For the text-containing cell, return its midpoint in (X, Y) coordinate format. 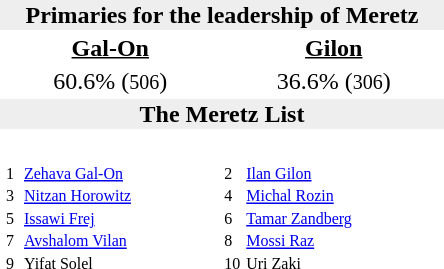
The Meretz List (222, 114)
Mossi Raz (342, 241)
Avshalom Vilan (120, 241)
Issawi Frej (120, 218)
7 (12, 241)
2 (232, 174)
Tamar Zandberg (342, 218)
Nitzan Horowitz (120, 196)
6 (232, 218)
Ilan Gilon (342, 174)
1 (12, 174)
60.6% (506) (110, 81)
3 (12, 196)
Gal-On (110, 48)
Michal Rozin (342, 196)
36.6% (306) (334, 81)
Primaries for the leadership of Meretz (222, 15)
Zehava Gal-On (120, 174)
Gilon (334, 48)
4 (232, 196)
8 (232, 241)
5 (12, 218)
